Output the [X, Y] coordinate of the center of the cell containing the given text.  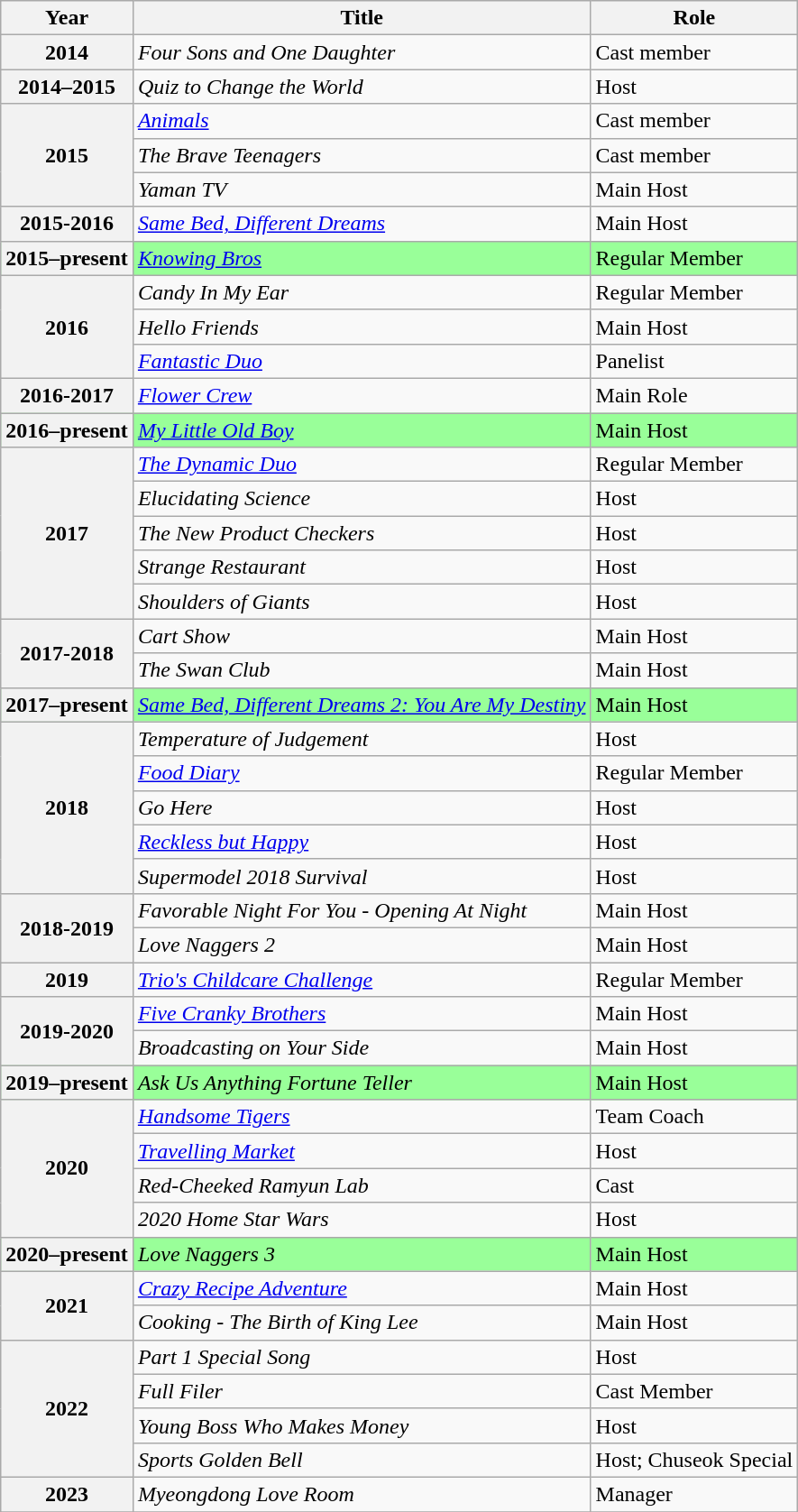
Knowing Bros [362, 258]
Shoulders of Giants [362, 602]
Love Naggers 2 [362, 945]
Young Boss Who Makes Money [362, 1425]
Part 1 Special Song [362, 1357]
Fantastic Duo [362, 361]
Crazy Recipe Adventure [362, 1288]
Hello Friends [362, 327]
2016-2017 [67, 395]
Cast [694, 1185]
2021 [67, 1305]
2017–present [67, 705]
Travelling Market [362, 1151]
Temperature of Judgement [362, 739]
The Brave Teenagers [362, 155]
The New Product Checkers [362, 533]
2018 [67, 807]
Food Diary [362, 773]
Panelist [694, 361]
The Dynamic Duo [362, 465]
My Little Old Boy [362, 430]
2020 Home Star Wars [362, 1220]
Animals [362, 121]
2014 [67, 52]
2015-2016 [67, 224]
Cooking - The Birth of King Lee [362, 1323]
2019 [67, 979]
Candy In My Ear [362, 292]
The Swan Club [362, 670]
Team Coach [694, 1117]
Four Sons and One Daughter [362, 52]
Manager [694, 1494]
2023 [67, 1494]
Cart Show [362, 636]
2019-2020 [67, 1031]
Reckless but Happy [362, 842]
Flower Crew [362, 395]
2022 [67, 1408]
2015–present [67, 258]
Cast Member [694, 1391]
2015 [67, 155]
Ask Us Anything Fortune Teller [362, 1083]
2017-2018 [67, 653]
2020–present [67, 1254]
Same Bed, Different Dreams [362, 224]
Love Naggers 3 [362, 1254]
Handsome Tigers [362, 1117]
Quiz to Change the World [362, 87]
Role [694, 18]
Favorable Night For You - Opening At Night [362, 910]
Sports Golden Bell [362, 1460]
Host; Chuseok Special [694, 1460]
Same Bed, Different Dreams 2: You Are My Destiny [362, 705]
Main Role [694, 395]
Strange Restaurant [362, 567]
Title [362, 18]
Myeongdong Love Room [362, 1494]
Supermodel 2018 Survival [362, 876]
2016–present [67, 430]
Trio's Childcare Challenge [362, 979]
2017 [67, 533]
Yaman TV [362, 189]
Year [67, 18]
2016 [67, 327]
Go Here [362, 807]
Full Filer [362, 1391]
Broadcasting on Your Side [362, 1048]
2019–present [67, 1083]
2014–2015 [67, 87]
2018-2019 [67, 927]
Elucidating Science [362, 499]
Red-Cheeked Ramyun Lab [362, 1185]
Five Cranky Brothers [362, 1014]
2020 [67, 1168]
